Determine the [X, Y] coordinate at the center of the cell enclosing the given text.  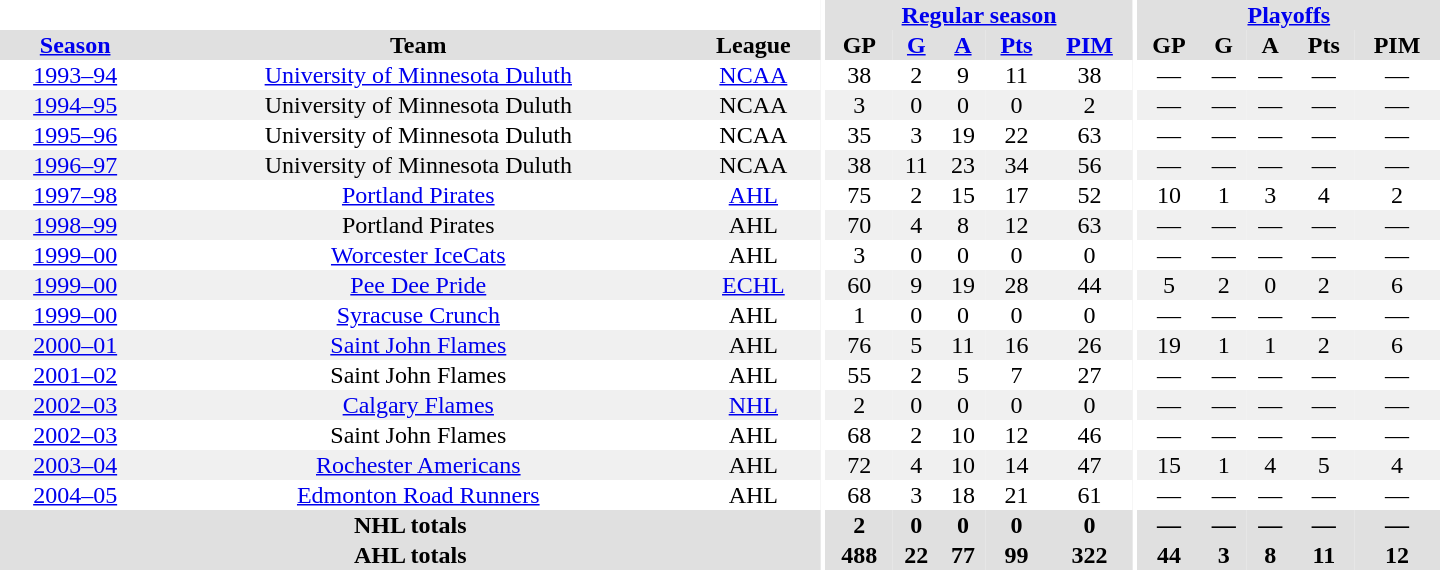
77 [964, 555]
16 [1016, 345]
Team [418, 45]
1998–99 [75, 225]
35 [860, 135]
2001–02 [75, 375]
23 [964, 165]
1993–94 [75, 75]
Syracuse Crunch [418, 315]
52 [1090, 195]
47 [1090, 465]
2000–01 [75, 345]
60 [860, 285]
Worcester IceCats [418, 255]
1995–96 [75, 135]
2004–05 [75, 495]
Calgary Flames [418, 405]
26 [1090, 345]
70 [860, 225]
99 [1016, 555]
ECHL [753, 285]
Rochester Americans [418, 465]
56 [1090, 165]
72 [860, 465]
46 [1090, 435]
AHL totals [410, 555]
2003–04 [75, 465]
488 [860, 555]
Playoffs [1289, 15]
NHL totals [410, 525]
Pee Dee Pride [418, 285]
75 [860, 195]
League [753, 45]
Regular season [980, 15]
55 [860, 375]
322 [1090, 555]
28 [1016, 285]
1994–95 [75, 105]
7 [1016, 375]
27 [1090, 375]
17 [1016, 195]
34 [1016, 165]
18 [964, 495]
Edmonton Road Runners [418, 495]
Season [75, 45]
14 [1016, 465]
1997–98 [75, 195]
NHL [753, 405]
61 [1090, 495]
21 [1016, 495]
76 [860, 345]
1996–97 [75, 165]
